Find where the given text appears and provide that cell's center as [x, y] coordinate. 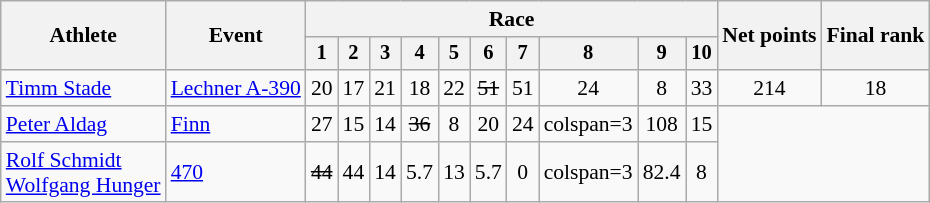
10 [702, 54]
5 [454, 54]
Final rank [876, 36]
214 [769, 88]
470 [236, 172]
Race [512, 19]
1 [322, 54]
13 [454, 172]
Rolf SchmidtWolfgang Hunger [84, 172]
Timm Stade [84, 88]
Athlete [84, 36]
21 [385, 88]
2 [354, 54]
9 [662, 54]
Peter Aldag [84, 124]
Net points [769, 36]
108 [662, 124]
Lechner A-390 [236, 88]
Finn [236, 124]
7 [523, 54]
0 [523, 172]
33 [702, 88]
4 [420, 54]
17 [354, 88]
6 [488, 54]
3 [385, 54]
36 [420, 124]
22 [454, 88]
Event [236, 36]
82.4 [662, 172]
27 [322, 124]
